Determine the [X, Y] coordinate at the center of the cell enclosing the given text.  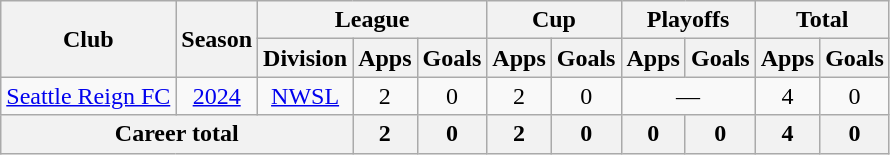
Total [822, 20]
NWSL [306, 96]
Playoffs [688, 20]
Club [88, 39]
Cup [554, 20]
2024 [217, 96]
Division [306, 58]
Seattle Reign FC [88, 96]
— [688, 96]
League [372, 20]
Season [217, 39]
Career total [177, 134]
